Find where the given text appears and provide that cell's center as (x, y) coordinate. 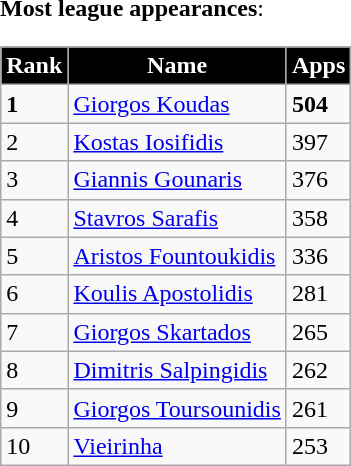
Name (178, 66)
336 (318, 256)
Rank (34, 66)
8 (34, 370)
2 (34, 142)
Giorgos Skartados (178, 332)
Dimitris Salpingidis (178, 370)
262 (318, 370)
253 (318, 446)
281 (318, 294)
1 (34, 104)
10 (34, 446)
Koulis Apostolidis (178, 294)
397 (318, 142)
4 (34, 218)
3 (34, 180)
7 (34, 332)
Apps (318, 66)
Vieirinha (178, 446)
261 (318, 408)
Kostas Iosifidis (178, 142)
504 (318, 104)
9 (34, 408)
Giorgos Toursounidis (178, 408)
Giorgos Koudas (178, 104)
Stavros Sarafis (178, 218)
358 (318, 218)
376 (318, 180)
265 (318, 332)
Aristos Fountoukidis (178, 256)
6 (34, 294)
Giannis Gounaris (178, 180)
5 (34, 256)
